Find where the given text appears and provide that cell's center as (x, y) coordinate. 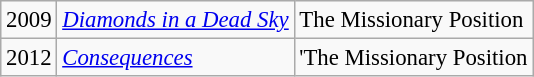
2009 (29, 20)
The Missionary Position (414, 20)
Diamonds in a Dead Sky (176, 20)
'The Missionary Position (414, 58)
Consequences (176, 58)
2012 (29, 58)
